For the text-containing cell, return its midpoint in (x, y) coordinate format. 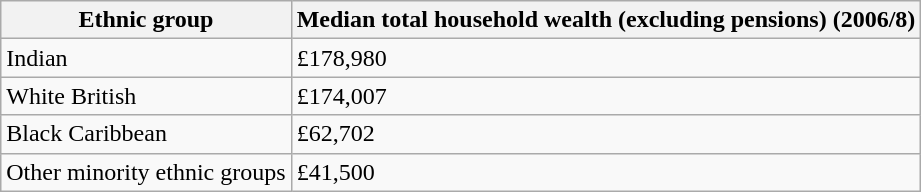
Ethnic group (146, 20)
£174,007 (606, 96)
Median total household wealth (excluding pensions) (2006/8) (606, 20)
£41,500 (606, 172)
£62,702 (606, 134)
Indian (146, 58)
White British (146, 96)
Other minority ethnic groups (146, 172)
£178,980 (606, 58)
Black Caribbean (146, 134)
